Identify which cell holds the provided text, then report its [X, Y] central coordinate. 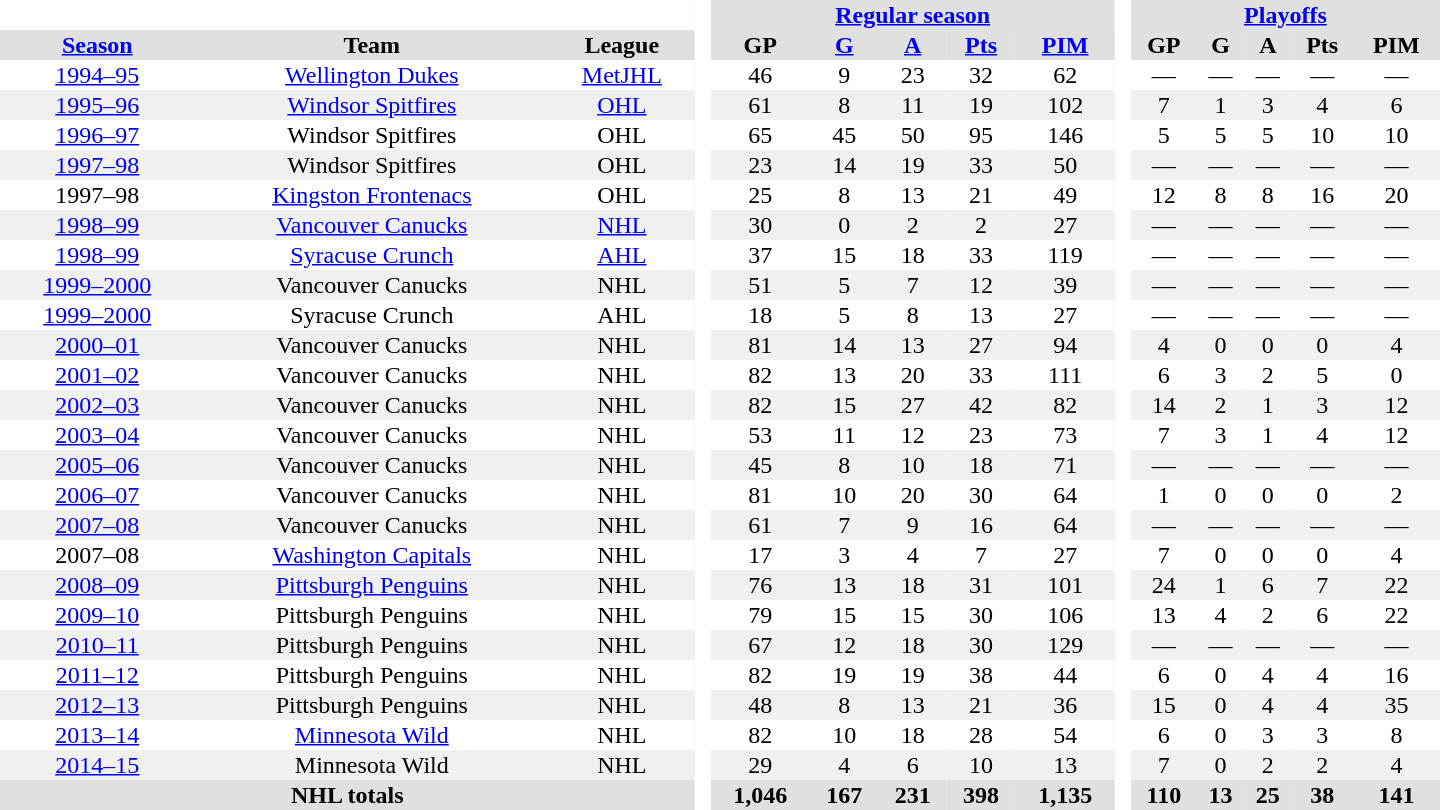
Washington Capitals [372, 555]
110 [1164, 795]
398 [981, 795]
231 [913, 795]
2005–06 [98, 465]
101 [1065, 585]
Regular season [912, 15]
95 [981, 135]
17 [760, 555]
39 [1065, 285]
167 [844, 795]
32 [981, 75]
2009–10 [98, 615]
2000–01 [98, 345]
35 [1396, 705]
119 [1065, 255]
2014–15 [98, 765]
2011–12 [98, 675]
111 [1065, 375]
67 [760, 645]
1,135 [1065, 795]
2013–14 [98, 735]
1994–95 [98, 75]
Season [98, 45]
2002–03 [98, 405]
2003–04 [98, 435]
1995–96 [98, 105]
129 [1065, 645]
53 [760, 435]
2010–11 [98, 645]
28 [981, 735]
73 [1065, 435]
Playoffs [1286, 15]
1996–97 [98, 135]
94 [1065, 345]
29 [760, 765]
24 [1164, 585]
42 [981, 405]
106 [1065, 615]
2008–09 [98, 585]
Team [372, 45]
48 [760, 705]
36 [1065, 705]
141 [1396, 795]
44 [1065, 675]
2012–13 [98, 705]
46 [760, 75]
Wellington Dukes [372, 75]
2006–07 [98, 495]
71 [1065, 465]
62 [1065, 75]
37 [760, 255]
League [622, 45]
65 [760, 135]
51 [760, 285]
31 [981, 585]
NHL totals [348, 795]
54 [1065, 735]
102 [1065, 105]
Kingston Frontenacs [372, 195]
146 [1065, 135]
49 [1065, 195]
MetJHL [622, 75]
1,046 [760, 795]
2001–02 [98, 375]
79 [760, 615]
76 [760, 585]
